Return [x, y] of the center of cell containing provided text 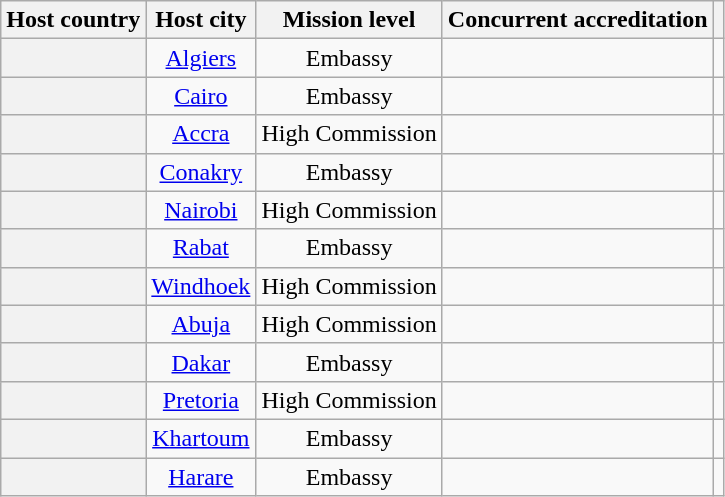
Harare [201, 477]
Khartoum [201, 438]
Pretoria [201, 400]
Conakry [201, 172]
Algiers [201, 58]
Windhoek [201, 286]
Host city [201, 20]
Host country [74, 20]
Cairo [201, 96]
Mission level [349, 20]
Nairobi [201, 210]
Dakar [201, 362]
Rabat [201, 248]
Concurrent accreditation [578, 20]
Abuja [201, 324]
Accra [201, 134]
